Find where the given text appears and provide that cell's center as [x, y] coordinate. 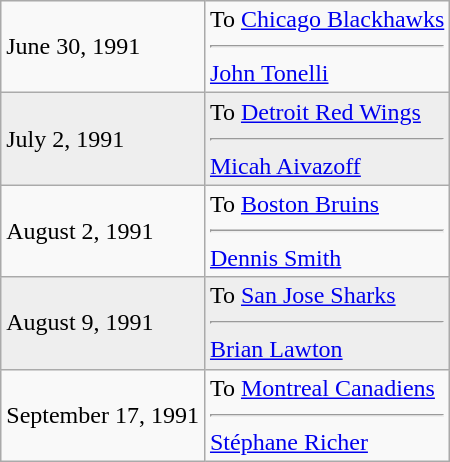
September 17, 1991 [103, 415]
August 9, 1991 [103, 323]
To Boston BruinsDennis Smith [326, 231]
To Detroit Red WingsMicah Aivazoff [326, 139]
To San Jose SharksBrian Lawton [326, 323]
August 2, 1991 [103, 231]
To Montreal CanadiensStéphane Richer [326, 415]
To Chicago BlackhawksJohn Tonelli [326, 47]
June 30, 1991 [103, 47]
July 2, 1991 [103, 139]
